Return (x, y) of the center of cell containing provided text 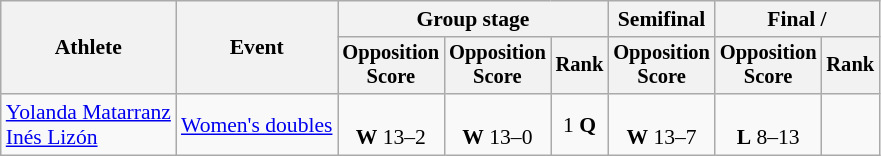
W 13–0 (498, 124)
Athlete (88, 48)
Final / (797, 19)
W 13–7 (662, 124)
1 Q (580, 124)
Women's doubles (257, 124)
Event (257, 48)
Group stage (474, 19)
Semifinal (662, 19)
L 8–13 (768, 124)
W 13–2 (392, 124)
Yolanda MatarranzInés Lizón (88, 124)
